Provide the (X, Y) coordinate of the cell's center where the given text is located.  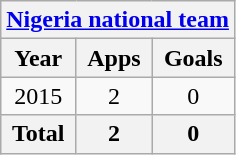
Year (38, 58)
Total (38, 134)
Nigeria national team (118, 20)
2015 (38, 96)
Apps (114, 58)
Goals (193, 58)
